Locate the cell with the specified text and output its (X, Y) center coordinate. 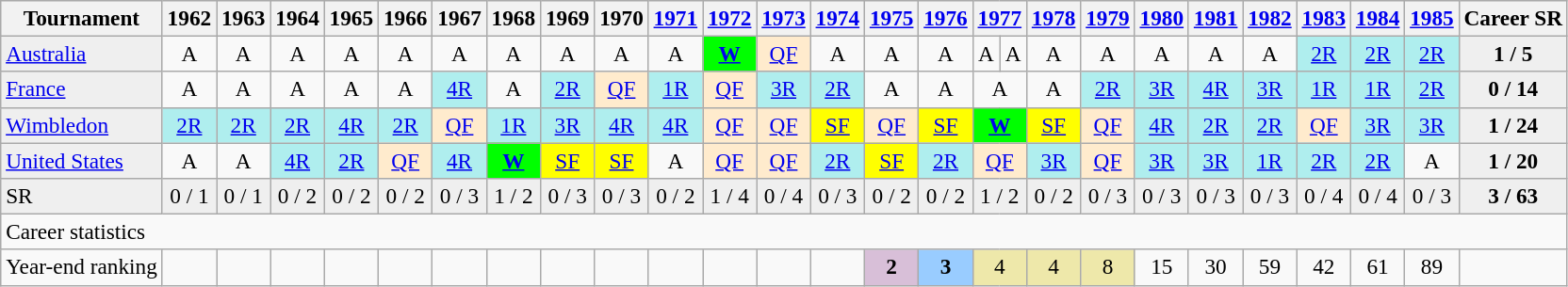
1983 (1323, 18)
1976 (946, 18)
42 (1323, 267)
30 (1216, 267)
0 / 14 (1513, 89)
Career statistics (784, 231)
1984 (1378, 18)
1 / 24 (1513, 125)
89 (1432, 267)
1977 (999, 18)
3 / 63 (1513, 196)
15 (1161, 267)
1975 (891, 18)
61 (1378, 267)
Year-end ranking (81, 267)
1974 (837, 18)
1964 (298, 18)
1970 (622, 18)
SR (81, 196)
Tournament (81, 18)
3 (946, 267)
1966 (405, 18)
Australia (81, 54)
1 / 4 (729, 196)
1973 (784, 18)
1963 (243, 18)
United States (81, 160)
1982 (1270, 18)
8 (1108, 267)
Wimbledon (81, 125)
1979 (1108, 18)
1 / 20 (1513, 160)
1965 (351, 18)
1962 (188, 18)
1985 (1432, 18)
2 (891, 267)
1978 (1053, 18)
59 (1270, 267)
1 / 5 (1513, 54)
Career SR (1513, 18)
France (81, 89)
1972 (729, 18)
1968 (513, 18)
1969 (567, 18)
1967 (460, 18)
1971 (675, 18)
1981 (1216, 18)
1980 (1161, 18)
